For the text-containing cell, return its midpoint in [X, Y] coordinate format. 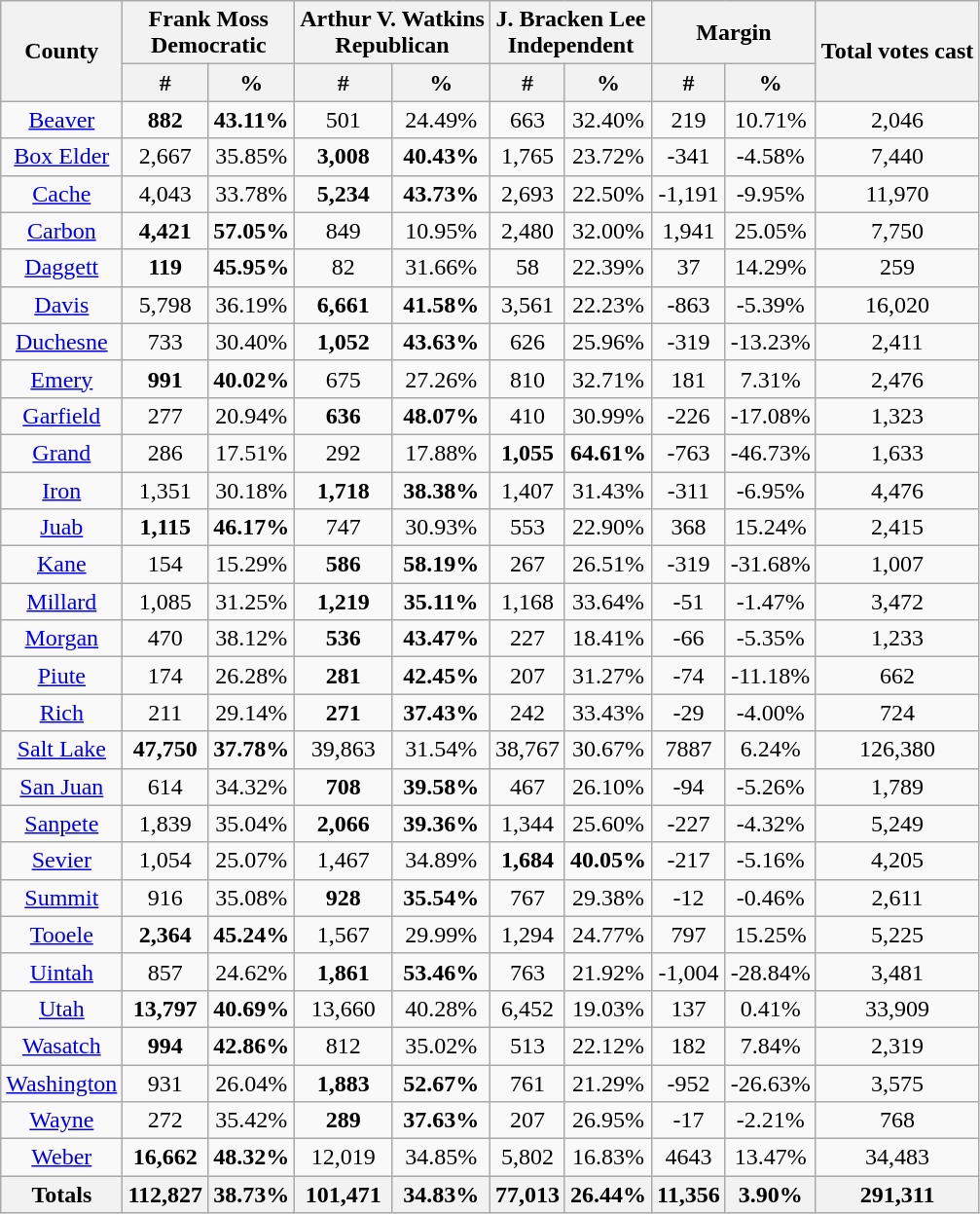
26.28% [251, 676]
662 [897, 676]
20.94% [251, 416]
30.67% [607, 750]
2,611 [897, 898]
40.02% [251, 379]
14.29% [771, 268]
29.14% [251, 713]
3,575 [897, 1084]
882 [165, 120]
1,085 [165, 602]
48.32% [251, 1158]
-952 [689, 1084]
289 [344, 1121]
1,467 [344, 861]
Uintah [62, 972]
-863 [689, 305]
994 [165, 1046]
2,411 [897, 342]
6,452 [527, 1009]
34.32% [251, 787]
Arthur V. WatkinsRepublican [393, 33]
-17 [689, 1121]
7,750 [897, 231]
29.99% [441, 935]
22.12% [607, 1046]
6.24% [771, 750]
3.90% [771, 1195]
2,046 [897, 120]
24.49% [441, 120]
5,249 [897, 824]
-217 [689, 861]
24.62% [251, 972]
77,013 [527, 1195]
-12 [689, 898]
2,693 [527, 194]
614 [165, 787]
40.43% [441, 157]
4,205 [897, 861]
2,364 [165, 935]
916 [165, 898]
35.08% [251, 898]
46.17% [251, 528]
2,480 [527, 231]
7.31% [771, 379]
Margin [734, 33]
-94 [689, 787]
26.10% [607, 787]
Sanpete [62, 824]
767 [527, 898]
38.73% [251, 1195]
Daggett [62, 268]
1,351 [165, 490]
1,883 [344, 1084]
17.88% [441, 453]
3,481 [897, 972]
1,233 [897, 639]
39.36% [441, 824]
281 [344, 676]
-5.35% [771, 639]
Totals [62, 1195]
-66 [689, 639]
931 [165, 1084]
174 [165, 676]
24.77% [607, 935]
-26.63% [771, 1084]
35.85% [251, 157]
35.11% [441, 602]
-6.95% [771, 490]
13.47% [771, 1158]
Iron [62, 490]
45.24% [251, 935]
34.85% [441, 1158]
1,861 [344, 972]
Duchesne [62, 342]
536 [344, 639]
857 [165, 972]
16.83% [607, 1158]
3,561 [527, 305]
12,019 [344, 1158]
-74 [689, 676]
43.73% [441, 194]
242 [527, 713]
708 [344, 787]
11,970 [897, 194]
812 [344, 1046]
227 [527, 639]
-227 [689, 824]
2,476 [897, 379]
1,054 [165, 861]
Salt Lake [62, 750]
22.23% [607, 305]
43.47% [441, 639]
928 [344, 898]
40.05% [607, 861]
1,344 [527, 824]
991 [165, 379]
Box Elder [62, 157]
2,066 [344, 824]
25.96% [607, 342]
Juab [62, 528]
3,008 [344, 157]
16,020 [897, 305]
37.78% [251, 750]
36.19% [251, 305]
38.12% [251, 639]
-17.08% [771, 416]
Carbon [62, 231]
6,661 [344, 305]
15.25% [771, 935]
43.11% [251, 120]
Wasatch [62, 1046]
10.95% [441, 231]
211 [165, 713]
-1.47% [771, 602]
31.43% [607, 490]
25.05% [771, 231]
42.86% [251, 1046]
Millard [62, 602]
Frank MossDemocratic [208, 33]
34.89% [441, 861]
58 [527, 268]
663 [527, 120]
368 [689, 528]
30.99% [607, 416]
1,684 [527, 861]
38.38% [441, 490]
724 [897, 713]
-4.58% [771, 157]
586 [344, 565]
-4.32% [771, 824]
31.27% [607, 676]
64.61% [607, 453]
30.40% [251, 342]
2,415 [897, 528]
29.38% [607, 898]
747 [344, 528]
19.03% [607, 1009]
-1,191 [689, 194]
-9.95% [771, 194]
Morgan [62, 639]
Piute [62, 676]
48.07% [441, 416]
47,750 [165, 750]
33,909 [897, 1009]
501 [344, 120]
553 [527, 528]
34,483 [897, 1158]
15.29% [251, 565]
57.05% [251, 231]
37.43% [441, 713]
16,662 [165, 1158]
35.02% [441, 1046]
267 [527, 565]
26.51% [607, 565]
1,567 [344, 935]
31.25% [251, 602]
Kane [62, 565]
18.41% [607, 639]
181 [689, 379]
33.43% [607, 713]
37 [689, 268]
53.46% [441, 972]
-4.00% [771, 713]
Davis [62, 305]
37.63% [441, 1121]
259 [897, 268]
30.93% [441, 528]
3,472 [897, 602]
-29 [689, 713]
126,380 [897, 750]
272 [165, 1121]
Beaver [62, 120]
1,323 [897, 416]
Cache [62, 194]
286 [165, 453]
32.40% [607, 120]
4,421 [165, 231]
1,718 [344, 490]
35.42% [251, 1121]
Rich [62, 713]
Total votes cast [897, 51]
Utah [62, 1009]
31.66% [441, 268]
23.72% [607, 157]
277 [165, 416]
-5.26% [771, 787]
410 [527, 416]
1,052 [344, 342]
4643 [689, 1158]
101,471 [344, 1195]
733 [165, 342]
7.84% [771, 1046]
1,789 [897, 787]
-311 [689, 490]
1,633 [897, 453]
J. Bracken LeeIndependent [570, 33]
137 [689, 1009]
41.58% [441, 305]
34.83% [441, 1195]
45.95% [251, 268]
Grand [62, 453]
26.04% [251, 1084]
35.04% [251, 824]
33.64% [607, 602]
219 [689, 120]
43.63% [441, 342]
21.29% [607, 1084]
-2.21% [771, 1121]
513 [527, 1046]
-51 [689, 602]
1,168 [527, 602]
35.54% [441, 898]
1,055 [527, 453]
Summit [62, 898]
40.28% [441, 1009]
25.60% [607, 824]
626 [527, 342]
26.44% [607, 1195]
7,440 [897, 157]
82 [344, 268]
1,007 [897, 565]
31.54% [441, 750]
Weber [62, 1158]
5,234 [344, 194]
112,827 [165, 1195]
768 [897, 1121]
32.71% [607, 379]
470 [165, 639]
Garfield [62, 416]
1,407 [527, 490]
1,219 [344, 602]
5,802 [527, 1158]
-11.18% [771, 676]
26.95% [607, 1121]
-31.68% [771, 565]
42.45% [441, 676]
-0.46% [771, 898]
22.50% [607, 194]
797 [689, 935]
38,767 [527, 750]
13,797 [165, 1009]
-28.84% [771, 972]
4,476 [897, 490]
13,660 [344, 1009]
810 [527, 379]
-763 [689, 453]
291,311 [897, 1195]
33.78% [251, 194]
32.00% [607, 231]
Tooele [62, 935]
40.69% [251, 1009]
Washington [62, 1084]
292 [344, 453]
763 [527, 972]
675 [344, 379]
1,941 [689, 231]
10.71% [771, 120]
-5.39% [771, 305]
154 [165, 565]
Sevier [62, 861]
4,043 [165, 194]
-13.23% [771, 342]
11,356 [689, 1195]
22.39% [607, 268]
2,319 [897, 1046]
1,294 [527, 935]
0.41% [771, 1009]
2,667 [165, 157]
5,225 [897, 935]
182 [689, 1046]
County [62, 51]
636 [344, 416]
39.58% [441, 787]
849 [344, 231]
25.07% [251, 861]
7887 [689, 750]
27.26% [441, 379]
-1,004 [689, 972]
21.92% [607, 972]
1,765 [527, 157]
761 [527, 1084]
15.24% [771, 528]
Wayne [62, 1121]
-5.16% [771, 861]
-341 [689, 157]
-46.73% [771, 453]
119 [165, 268]
52.67% [441, 1084]
39,863 [344, 750]
58.19% [441, 565]
5,798 [165, 305]
1,839 [165, 824]
Emery [62, 379]
271 [344, 713]
1,115 [165, 528]
-226 [689, 416]
30.18% [251, 490]
467 [527, 787]
San Juan [62, 787]
22.90% [607, 528]
17.51% [251, 453]
